Determine the (X, Y) coordinate at the center of the cell enclosing the given text.  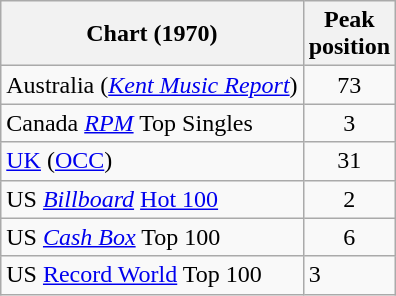
Peakposition (349, 34)
6 (349, 237)
US Billboard Hot 100 (152, 199)
UK (OCC) (152, 161)
Canada RPM Top Singles (152, 123)
US Cash Box Top 100 (152, 237)
Chart (1970) (152, 34)
2 (349, 199)
31 (349, 161)
73 (349, 85)
US Record World Top 100 (152, 275)
Australia (Kent Music Report) (152, 85)
